Extract the [X, Y] coordinate from the center of the cell holding the provided text.  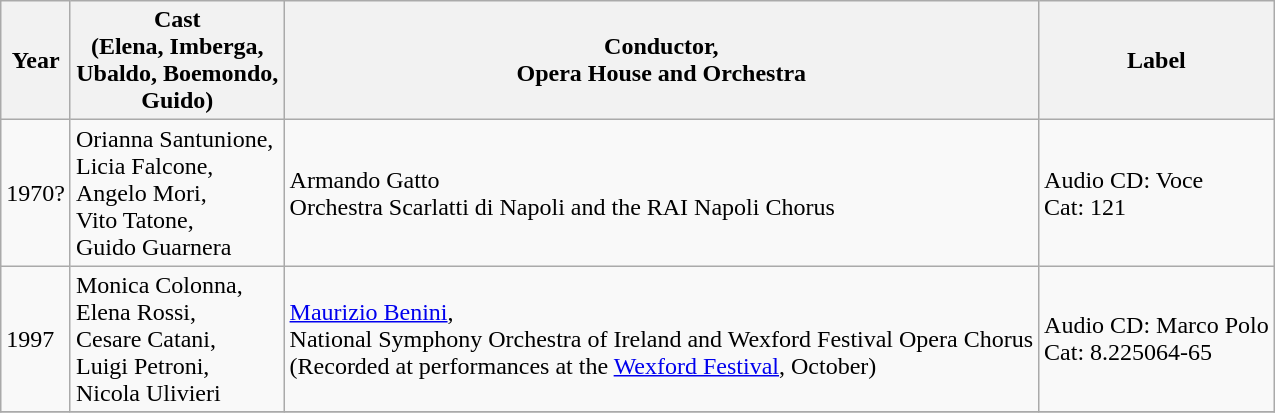
Audio CD: VoceCat: 121 [1157, 193]
Armando GattoOrchestra Scarlatti di Napoli and the RAI Napoli Chorus [661, 193]
Conductor,Opera House and Orchestra [661, 60]
Year [36, 60]
Maurizio Benini,National Symphony Orchestra of Ireland and Wexford Festival Opera Chorus(Recorded at performances at the Wexford Festival, October) [661, 339]
Audio CD: Marco PoloCat: 8.225064-65 [1157, 339]
Monica Colonna,Elena Rossi,Cesare Catani,Luigi Petroni,Nicola Ulivieri [177, 339]
1970? [36, 193]
1997 [36, 339]
Orianna Santunione,Licia Falcone,Angelo Mori,Vito Tatone,Guido Guarnera [177, 193]
Label [1157, 60]
Cast(Elena, Imberga,Ubaldo, Boemondo, Guido) [177, 60]
